Capture the cell that displays the provided text and extract its [x, y] central coordinate. 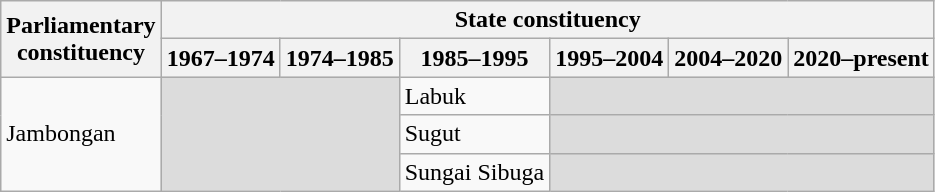
1995–2004 [610, 58]
Jambongan [81, 134]
1985–1995 [474, 58]
2020–present [862, 58]
1974–1985 [340, 58]
1967–1974 [220, 58]
Labuk [474, 96]
Sungai Sibuga [474, 172]
Parliamentaryconstituency [81, 39]
Sugut [474, 134]
State constituency [548, 20]
2004–2020 [728, 58]
